For the text-containing cell, return its midpoint in [x, y] coordinate format. 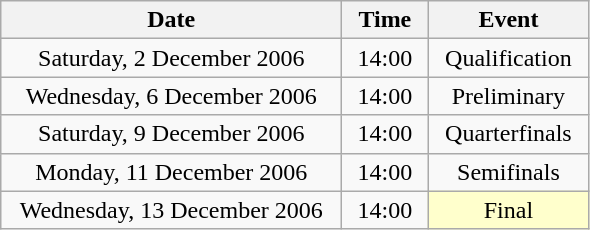
Time [385, 20]
Wednesday, 13 December 2006 [172, 210]
Saturday, 9 December 2006 [172, 134]
Saturday, 2 December 2006 [172, 58]
Monday, 11 December 2006 [172, 172]
Wednesday, 6 December 2006 [172, 96]
Preliminary [508, 96]
Qualification [508, 58]
Quarterfinals [508, 134]
Event [508, 20]
Final [508, 210]
Date [172, 20]
Semifinals [508, 172]
